Scan for the cell matching the given text and deliver its (X, Y) coordinate at center. 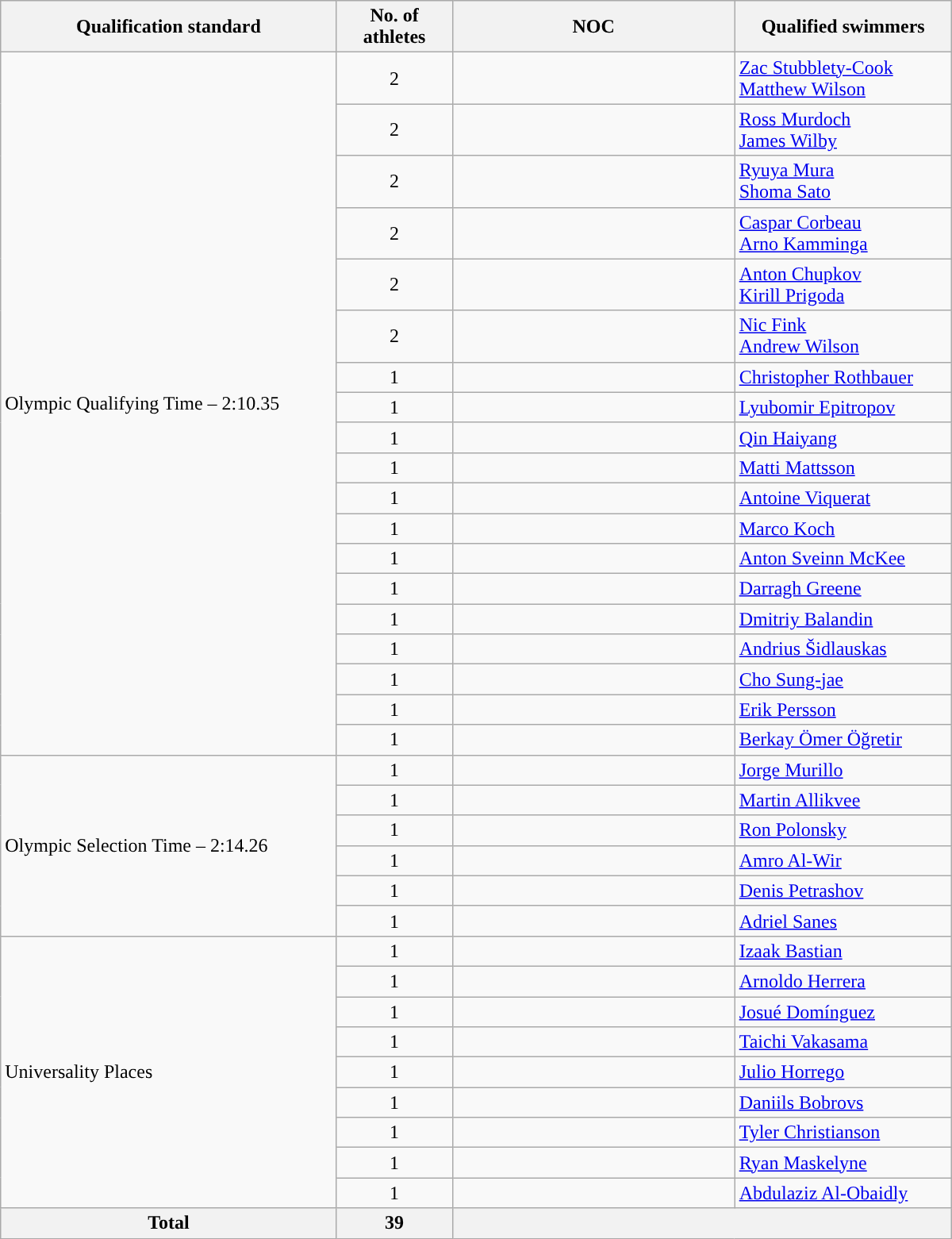
Caspar CorbeauArno Kamminga (843, 233)
NOC (593, 27)
Berkay Ömer Öğretir (843, 740)
Ryuya MuraShoma Sato (843, 181)
Qualified swimmers (843, 27)
Marco Koch (843, 528)
Adriel Sanes (843, 921)
Universality Places (168, 1072)
Amro Al-Wir (843, 860)
Anton Sveinn McKee (843, 559)
Ryan Maskelyne (843, 1163)
Izaak Bastian (843, 951)
Denis Petrashov (843, 891)
Christopher Rothbauer (843, 377)
Erik Persson (843, 710)
Matti Mattsson (843, 468)
39 (394, 1223)
Cho Sung-jae (843, 679)
No. of athletes (394, 27)
Arnoldo Herrera (843, 981)
Andrius Šidlauskas (843, 649)
Julio Horrego (843, 1072)
Anton ChupkovKirill Prigoda (843, 284)
Total (168, 1223)
Antoine Viquerat (843, 498)
Taichi Vakasama (843, 1042)
Olympic Selection Time – 2:14.26 (168, 845)
Ron Polonsky (843, 830)
Dmitriy Balandin (843, 619)
Abdulaziz Al-Obaidly (843, 1193)
Zac Stubblety-CookMatthew Wilson (843, 78)
Martin Allikvee (843, 800)
Tyler Christianson (843, 1133)
Qualification standard (168, 27)
Josué Domínguez (843, 1012)
Qin Haiyang (843, 437)
Lyubomir Epitropov (843, 407)
Daniils Bobrovs (843, 1102)
Jorge Murillo (843, 770)
Darragh Greene (843, 589)
Olympic Qualifying Time – 2:10.35 (168, 403)
Nic FinkAndrew Wilson (843, 337)
Ross MurdochJames Wilby (843, 130)
